Detect which cell encompasses the target text, then output its (X, Y) center coordinate. 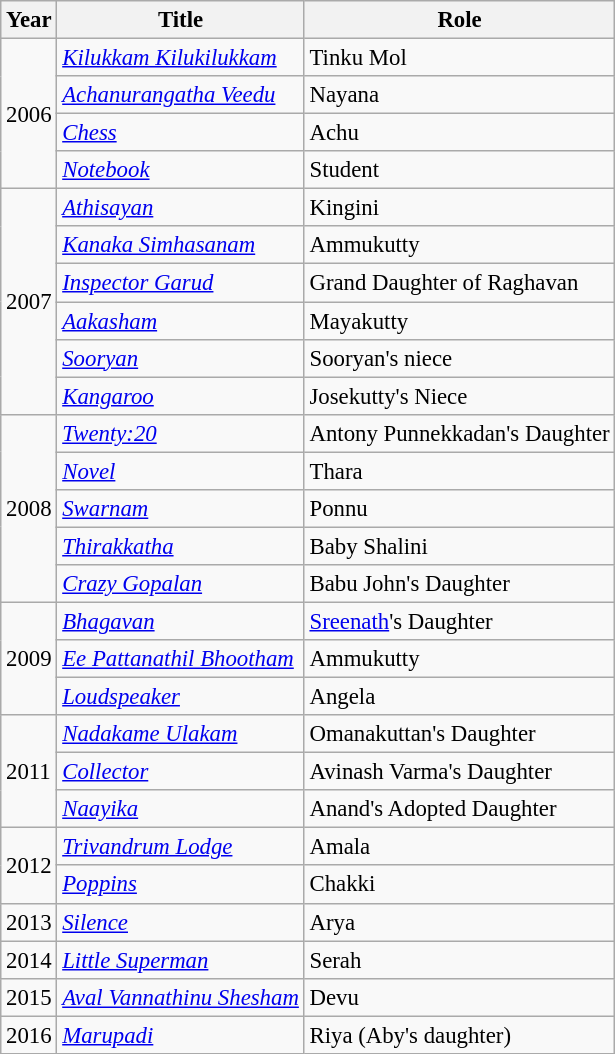
Thirakkatha (180, 546)
Achu (460, 133)
2016 (29, 1035)
Twenty:20 (180, 433)
2013 (29, 922)
Angela (460, 697)
Anand's Adopted Daughter (460, 809)
Title (180, 20)
Amala (460, 847)
2006 (29, 114)
Kilukkam Kilukilukkam (180, 58)
2015 (29, 997)
Chess (180, 133)
Novel (180, 471)
Antony Punnekkadan's Daughter (460, 433)
Nadakame Ulakam (180, 734)
Collector (180, 772)
Ee Pattanathil Bhootham (180, 659)
Baby Shalini (460, 546)
Ponnu (460, 509)
Role (460, 20)
Kanaka Simhasanam (180, 245)
Little Superman (180, 960)
Chakki (460, 885)
2012 (29, 866)
2007 (29, 302)
Avinash Varma's Daughter (460, 772)
Nayana (460, 95)
Notebook (180, 170)
Omanakuttan's Daughter (460, 734)
Inspector Garud (180, 283)
Sooryan's niece (460, 358)
Marupadi (180, 1035)
Sooryan (180, 358)
Aval Vannathinu Shesham (180, 997)
Crazy Gopalan (180, 584)
2009 (29, 658)
Arya (460, 922)
Kingini (460, 208)
Naayika (180, 809)
Serah (460, 960)
2011 (29, 772)
Grand Daughter of Raghavan (460, 283)
Thara (460, 471)
2008 (29, 508)
Devu (460, 997)
Tinku Mol (460, 58)
Sreenath's Daughter (460, 621)
Mayakutty (460, 321)
2014 (29, 960)
Babu John's Daughter (460, 584)
Riya (Aby's daughter) (460, 1035)
Josekutty's Niece (460, 396)
Swarnam (180, 509)
Poppins (180, 885)
Student (460, 170)
Kangaroo (180, 396)
Trivandrum Lodge (180, 847)
Bhagavan (180, 621)
Loudspeaker (180, 697)
Silence (180, 922)
Achanurangatha Veedu (180, 95)
Year (29, 20)
Athisayan (180, 208)
Aakasham (180, 321)
